Search for the cell housing the specified text and yield its (X, Y) center coordinate. 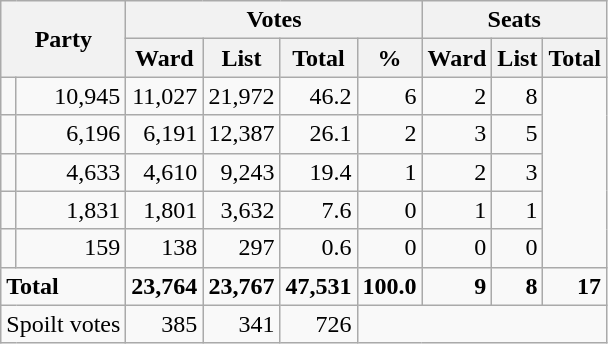
19.4 (318, 172)
46.2 (318, 96)
Spoilt votes (64, 324)
1,831 (70, 210)
9,243 (242, 172)
Seats (514, 20)
17 (575, 286)
23,767 (242, 286)
10,945 (70, 96)
6,196 (70, 134)
385 (164, 324)
12,387 (242, 134)
6 (390, 96)
9 (457, 286)
1,801 (164, 210)
Party (64, 39)
6,191 (164, 134)
4,610 (164, 172)
726 (318, 324)
100.0 (390, 286)
159 (70, 248)
341 (242, 324)
47,531 (318, 286)
23,764 (164, 286)
138 (164, 248)
5 (518, 134)
Votes (274, 20)
26.1 (318, 134)
4,633 (70, 172)
21,972 (242, 96)
3,632 (242, 210)
7.6 (318, 210)
0.6 (318, 248)
297 (242, 248)
% (390, 58)
11,027 (164, 96)
